Identify which cell holds the provided text, then report its [x, y] central coordinate. 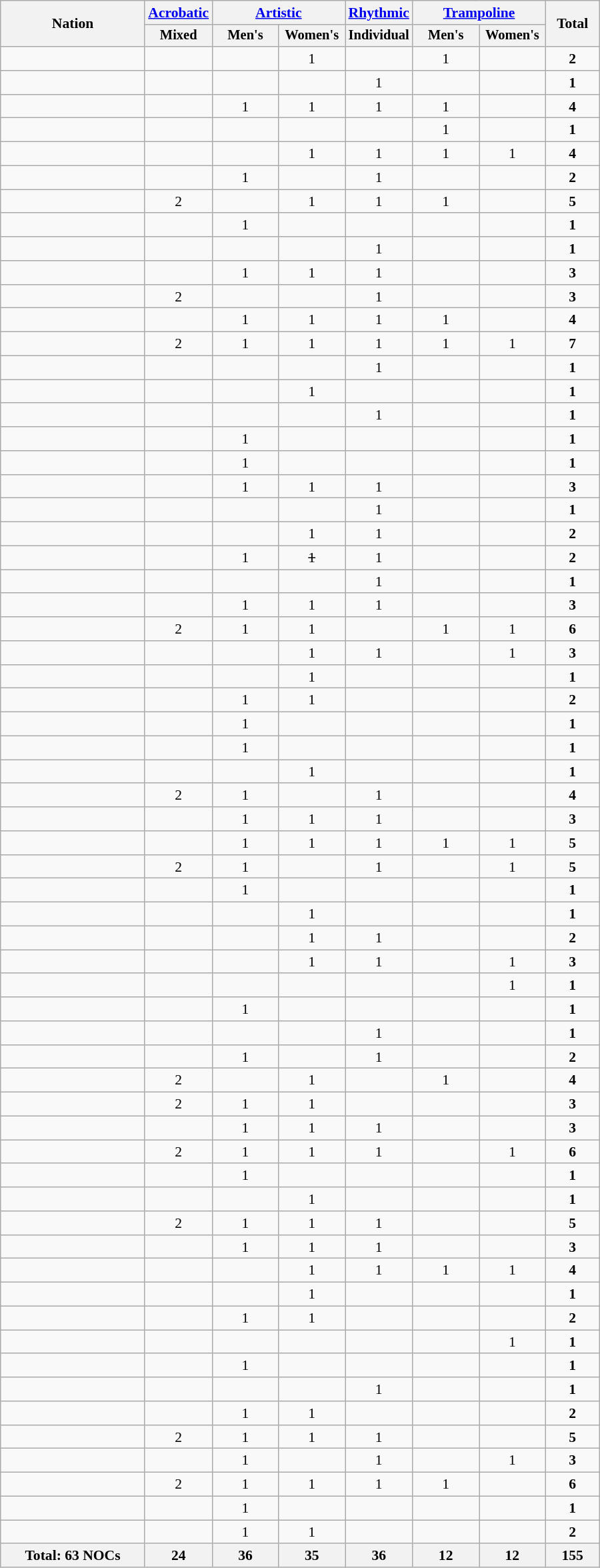
Acrobatic [179, 13]
Nation [73, 24]
Artistic [279, 13]
Rhythmic [379, 13]
Individual [379, 36]
7 [572, 344]
Total: 63 NOCs [73, 1556]
155 [572, 1556]
35 [312, 1556]
Mixed [179, 36]
Trampoline [479, 13]
Total [572, 24]
24 [179, 1556]
